Provide the [x, y] coordinate of the cell's center where the given text is located.  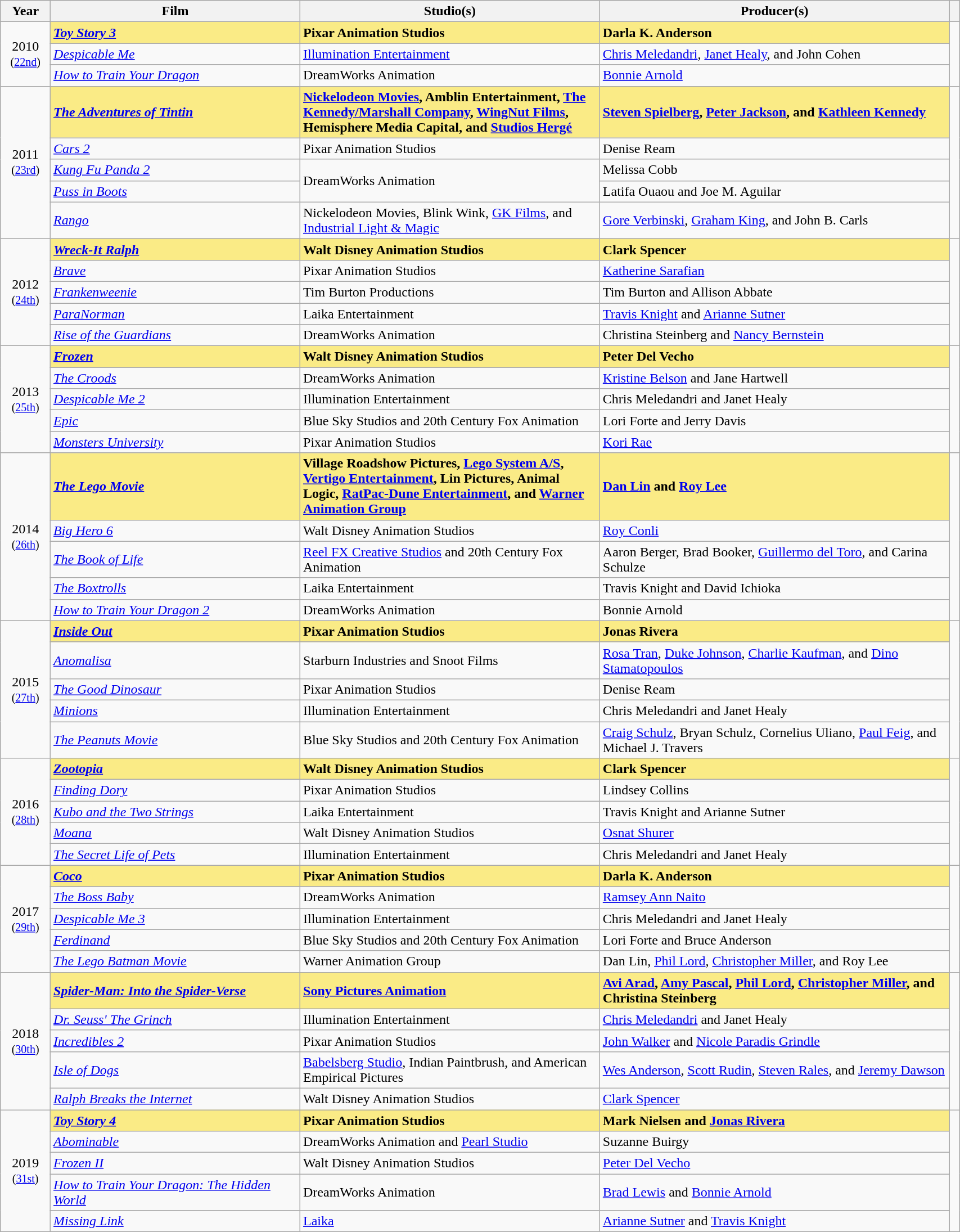
Year [26, 11]
Wreck-It Ralph [175, 249]
Ferdinand [175, 940]
Craig Schulz, Bryan Schulz, Cornelius Uliano, Paul Feig, and Michael J. Travers [774, 739]
Incredibles 2 [175, 1041]
Producer(s) [774, 11]
Warner Animation Group [450, 961]
2015(27th) [26, 689]
Rango [175, 221]
Anomalisa [175, 660]
2014(26th) [26, 537]
Finding Dory [175, 790]
Starburn Industries and Snoot Films [450, 660]
Katherine Sarafian [774, 271]
Dan Lin and Roy Lee [774, 486]
Rise of the Guardians [175, 335]
Isle of Dogs [175, 1070]
Inside Out [175, 631]
Despicable Me 2 [175, 399]
Frozen [175, 357]
Ralph Breaks the Internet [175, 1099]
Mark Nielsen and Jonas Rivera [774, 1120]
Sony Pictures Animation [450, 990]
Big Hero 6 [175, 530]
Suzanne Buirgy [774, 1142]
Aaron Berger, Brad Booker, Guillermo del Toro, and Carina Schulze [774, 559]
The Good Dinosaur [175, 689]
How to Train Your Dragon: The Hidden World [175, 1193]
Avi Arad, Amy Pascal, Phil Lord, Christopher Miller, and Christina Steinberg [774, 990]
Lindsey Collins [774, 790]
Kori Rae [774, 442]
Kung Fu Panda 2 [175, 170]
Wes Anderson, Scott Rudin, Steven Rales, and Jeremy Dawson [774, 1070]
Tim Burton Productions [450, 292]
Epic [175, 421]
Christina Steinberg and Nancy Bernstein [774, 335]
Ramsey Ann Naito [774, 897]
2010(22nd) [26, 54]
2012(24th) [26, 292]
Brad Lewis and Bonnie Arnold [774, 1193]
2016(28th) [26, 812]
Despicable Me [175, 54]
The Lego Batman Movie [175, 961]
Lori Forte and Bruce Anderson [774, 940]
How to Train Your Dragon [175, 75]
Rosa Tran, Duke Johnson, Charlie Kaufman, and Dino Stamatopoulos [774, 660]
The Boxtrolls [175, 588]
Village Roadshow Pictures, Lego System A/S, Vertigo Entertainment, Lin Pictures, Animal Logic, RatPac-Dune Entertainment, and Warner Animation Group [450, 486]
The Croods [175, 378]
Tim Burton and Allison Abbate [774, 292]
Missing Link [175, 1221]
2019(31st) [26, 1170]
Monsters University [175, 442]
Abominable [175, 1142]
Studio(s) [450, 11]
Minions [175, 711]
Nickelodeon Movies, Blink Wink, GK Films, and Industrial Light & Magic [450, 221]
The Lego Movie [175, 486]
Lori Forte and Jerry Davis [774, 421]
John Walker and Nicole Paradis Grindle [774, 1041]
2018(30th) [26, 1041]
Toy Story 3 [175, 33]
Toy Story 4 [175, 1120]
Latifa Ouaou and Joe M. Aguilar [774, 191]
Nickelodeon Movies, Amblin Entertainment, The Kennedy/Marshall Company, WingNut Films, Hemisphere Media Capital, and Studios Hergé [450, 112]
Arianne Sutner and Travis Knight [774, 1221]
Brave [175, 271]
Kubo and the Two Strings [175, 812]
The Peanuts Movie [175, 739]
The Secret Life of Pets [175, 855]
The Boss Baby [175, 897]
Osnat Shurer [774, 833]
Dan Lin, Phil Lord, Christopher Miller, and Roy Lee [774, 961]
Steven Spielberg, Peter Jackson, and Kathleen Kennedy [774, 112]
Chris Meledandri, Janet Healy, and John Cohen [774, 54]
Cars 2 [175, 149]
Zootopia [175, 769]
The Adventures of Tintin [175, 112]
2011(23rd) [26, 162]
ParaNorman [175, 313]
Reel FX Creative Studios and 20th Century Fox Animation [450, 559]
The Book of Life [175, 559]
Melissa Cobb [774, 170]
Moana [175, 833]
Dr. Seuss' The Grinch [175, 1019]
Coco [175, 876]
Kristine Belson and Jane Hartwell [774, 378]
Frankenweenie [175, 292]
Laika [450, 1221]
DreamWorks Animation and Pearl Studio [450, 1142]
Puss in Boots [175, 191]
How to Train Your Dragon 2 [175, 610]
Spider-Man: Into the Spider-Verse [175, 990]
Roy Conli [774, 530]
2013(25th) [26, 399]
Despicable Me 3 [175, 919]
Film [175, 11]
2017(29th) [26, 919]
Travis Knight and David Ichioka [774, 588]
Gore Verbinski, Graham King, and John B. Carls [774, 221]
Frozen II [175, 1163]
Jonas Rivera [774, 631]
Babelsberg Studio, Indian Paintbrush, and American Empirical Pictures [450, 1070]
